Find where the given text appears and provide that cell's center as (X, Y) coordinate. 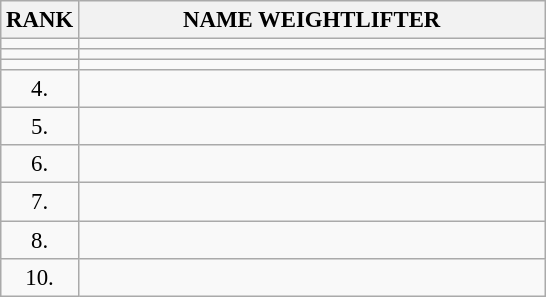
NAME WEIGHTLIFTER (312, 20)
6. (40, 165)
RANK (40, 20)
5. (40, 127)
4. (40, 89)
7. (40, 202)
8. (40, 240)
10. (40, 277)
